Detect which cell encompasses the target text, then output its (X, Y) center coordinate. 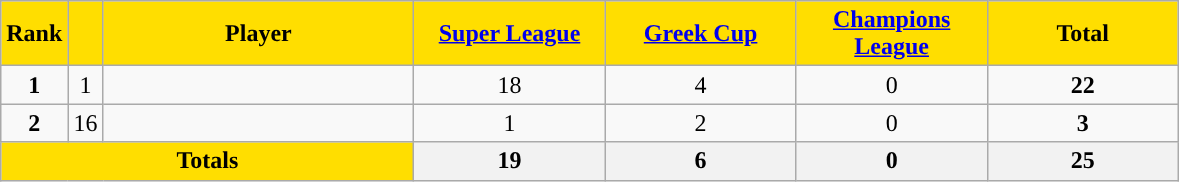
Champions League (892, 34)
Super League (510, 34)
22 (1082, 85)
Total (1082, 34)
3 (1082, 123)
16 (86, 123)
6 (700, 161)
19 (510, 161)
4 (700, 85)
Rank (34, 34)
Greek Cup (700, 34)
Totals (208, 161)
25 (1082, 161)
18 (510, 85)
Player (258, 34)
